From the cell containing the given text, extract its center point as (X, Y) coordinate. 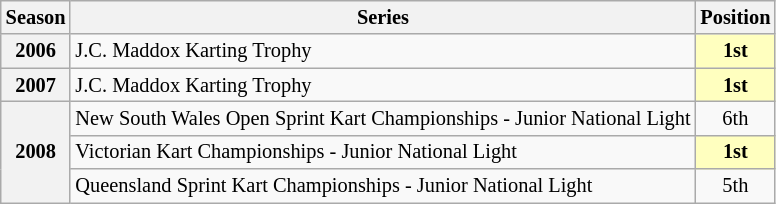
New South Wales Open Sprint Kart Championships - Junior National Light (382, 118)
2006 (36, 51)
Victorian Kart Championships - Junior National Light (382, 152)
Queensland Sprint Kart Championships - Junior National Light (382, 186)
6th (735, 118)
5th (735, 186)
2008 (36, 152)
2007 (36, 85)
Position (735, 17)
Season (36, 17)
Series (382, 17)
